For the text-containing cell, return its midpoint in (X, Y) coordinate format. 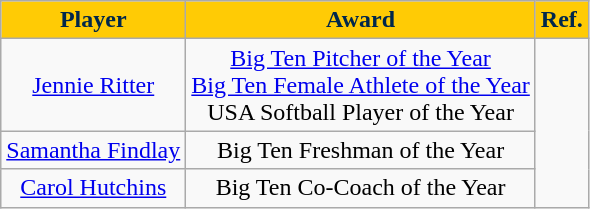
Samantha Findlay (94, 150)
Big Ten Co-Coach of the Year (361, 188)
Carol Hutchins (94, 188)
Jennie Ritter (94, 85)
Big Ten Pitcher of the YearBig Ten Female Athlete of the YearUSA Softball Player of the Year (361, 85)
Award (361, 20)
Big Ten Freshman of the Year (361, 150)
Ref. (562, 20)
Player (94, 20)
